For the text-containing cell, return its midpoint in [X, Y] coordinate format. 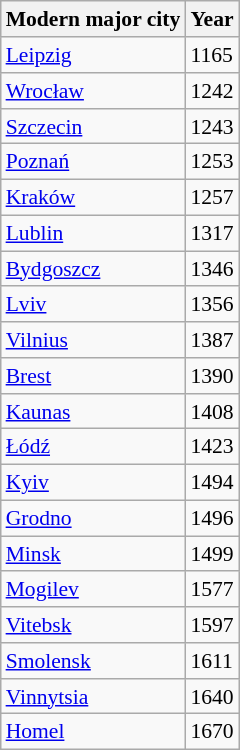
1408 [212, 411]
Minsk [94, 554]
Vinnytsia [94, 696]
Kaunas [94, 411]
Kyiv [94, 482]
Year [212, 19]
Leipzig [94, 55]
1494 [212, 482]
Smolensk [94, 661]
1577 [212, 589]
1253 [212, 162]
1346 [212, 269]
1165 [212, 55]
Grodno [94, 518]
1496 [212, 518]
Vilnius [94, 340]
1257 [212, 197]
Bydgoszcz [94, 269]
Lviv [94, 304]
Szczecin [94, 126]
1243 [212, 126]
1242 [212, 91]
1423 [212, 447]
1640 [212, 696]
Homel [94, 732]
1390 [212, 376]
Wrocław [94, 91]
1670 [212, 732]
Mogilev [94, 589]
Kraków [94, 197]
1317 [212, 233]
1611 [212, 661]
1597 [212, 625]
Poznań [94, 162]
Lublin [94, 233]
1499 [212, 554]
Vitebsk [94, 625]
Modern major city [94, 19]
1387 [212, 340]
Łódź [94, 447]
1356 [212, 304]
Brest [94, 376]
